Output the (x, y) coordinate of the center of the cell containing the given text.  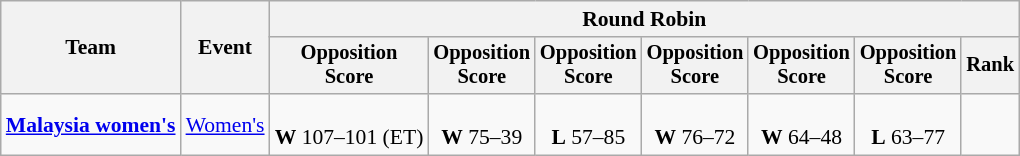
W 75–39 (482, 124)
Round Robin (644, 19)
Team (91, 48)
W 107–101 (ET) (350, 124)
Women's (226, 124)
Malaysia women's (91, 124)
Rank (990, 66)
L 57–85 (588, 124)
L 63–77 (908, 124)
W 76–72 (696, 124)
Event (226, 48)
W 64–48 (802, 124)
